Search for the cell housing the specified text and yield its [x, y] center coordinate. 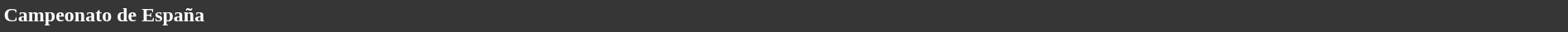
Campeonato de España [784, 15]
